Search for the cell housing the specified text and yield its (X, Y) center coordinate. 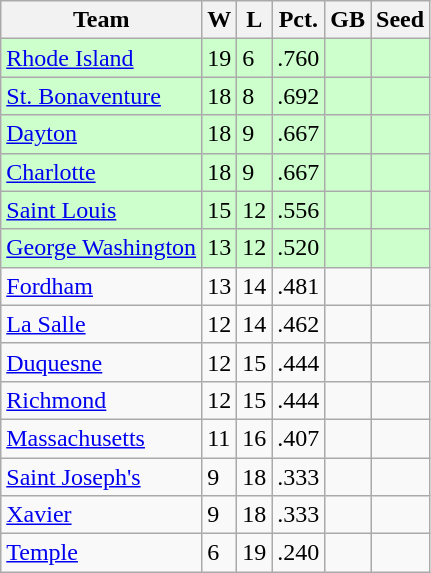
W (220, 20)
.481 (298, 286)
11 (220, 438)
Pct. (298, 20)
.520 (298, 248)
La Salle (102, 324)
GB (348, 20)
Xavier (102, 515)
Dayton (102, 134)
Saint Joseph's (102, 477)
.407 (298, 438)
Seed (400, 20)
.462 (298, 324)
.556 (298, 210)
Duquesne (102, 362)
.240 (298, 553)
St. Bonaventure (102, 96)
Richmond (102, 400)
L (254, 20)
Massachusetts (102, 438)
Saint Louis (102, 210)
Team (102, 20)
Rhode Island (102, 58)
16 (254, 438)
Charlotte (102, 172)
8 (254, 96)
Fordham (102, 286)
Temple (102, 553)
George Washington (102, 248)
.692 (298, 96)
.760 (298, 58)
